Detect which cell encompasses the target text, then output its [X, Y] center coordinate. 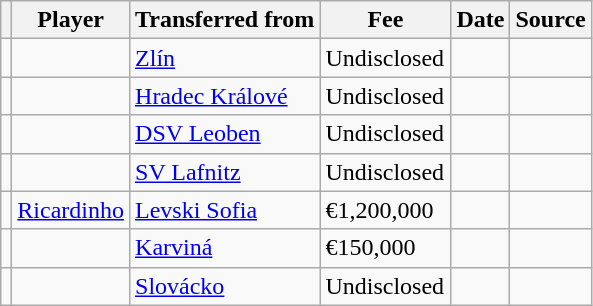
Transferred from [225, 20]
SV Lafnitz [225, 172]
Levski Sofia [225, 210]
Zlín [225, 58]
Hradec Králové [225, 96]
Player [71, 20]
Fee [386, 20]
€150,000 [386, 248]
€1,200,000 [386, 210]
Ricardinho [71, 210]
Karviná [225, 248]
Date [480, 20]
DSV Leoben [225, 134]
Source [550, 20]
Slovácko [225, 286]
